Return [x, y] of the center of cell containing provided text 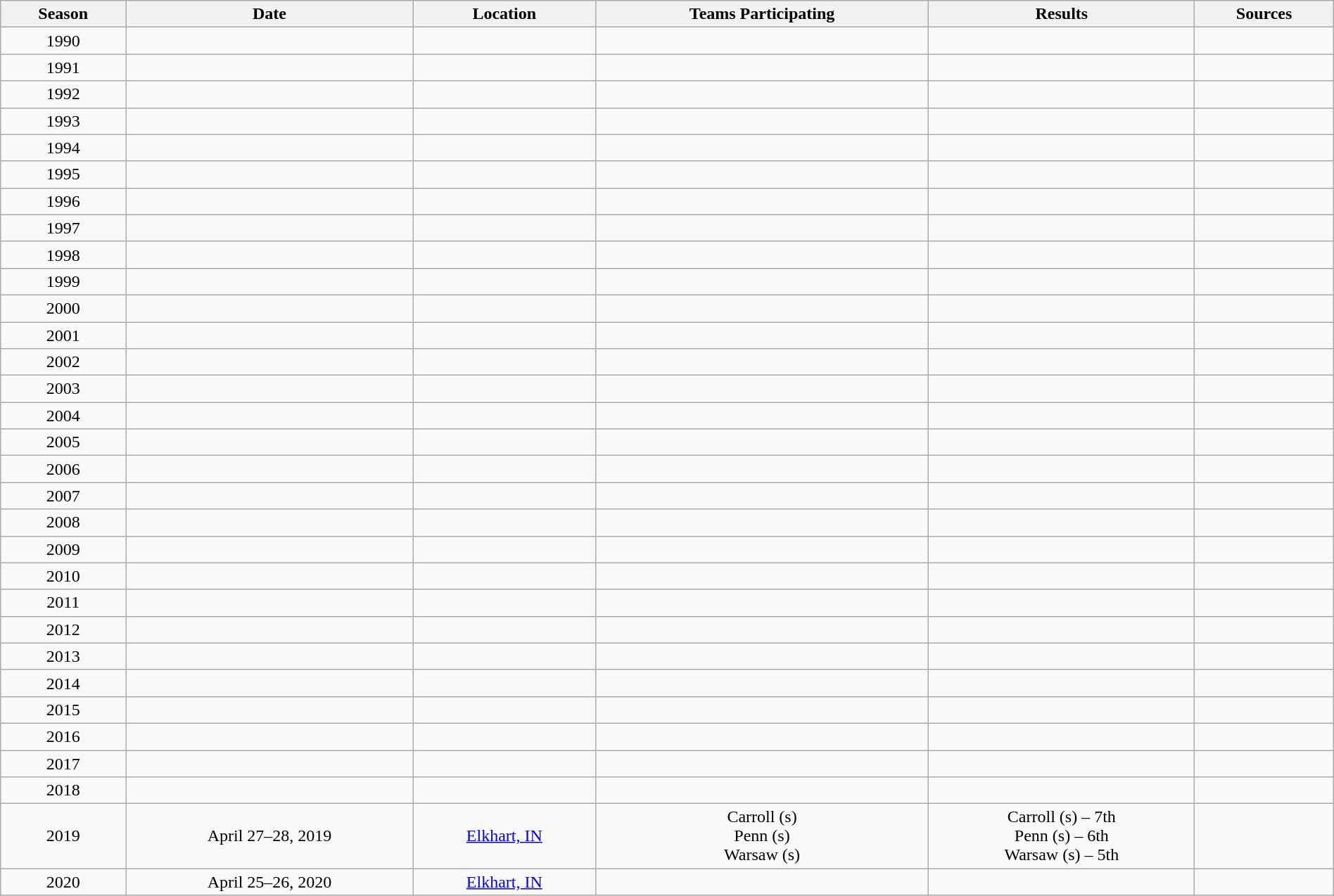
2017 [63, 763]
2002 [63, 362]
1992 [63, 94]
2004 [63, 416]
Date [270, 14]
2007 [63, 496]
2003 [63, 389]
2015 [63, 710]
2008 [63, 523]
1990 [63, 41]
2009 [63, 549]
2014 [63, 683]
1991 [63, 68]
2005 [63, 442]
Location [504, 14]
Season [63, 14]
1997 [63, 228]
2018 [63, 791]
1999 [63, 281]
2013 [63, 656]
Carroll (s)Penn (s)Warsaw (s) [761, 836]
2006 [63, 469]
2010 [63, 576]
1994 [63, 148]
Sources [1264, 14]
2011 [63, 603]
1993 [63, 121]
April 27–28, 2019 [270, 836]
2019 [63, 836]
2001 [63, 335]
Results [1062, 14]
April 25–26, 2020 [270, 882]
1996 [63, 201]
1998 [63, 255]
Carroll (s) – 7thPenn (s) – 6thWarsaw (s) – 5th [1062, 836]
1995 [63, 174]
Teams Participating [761, 14]
2012 [63, 629]
2020 [63, 882]
2016 [63, 736]
2000 [63, 308]
